From the cell containing the given text, extract its center point as (X, Y) coordinate. 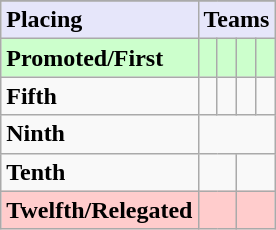
Promoted/First (100, 58)
Twelfth/Relegated (100, 210)
Ninth (100, 134)
Teams (236, 20)
Placing (100, 20)
Fifth (100, 96)
Tenth (100, 172)
